Detect which cell encompasses the target text, then output its (X, Y) center coordinate. 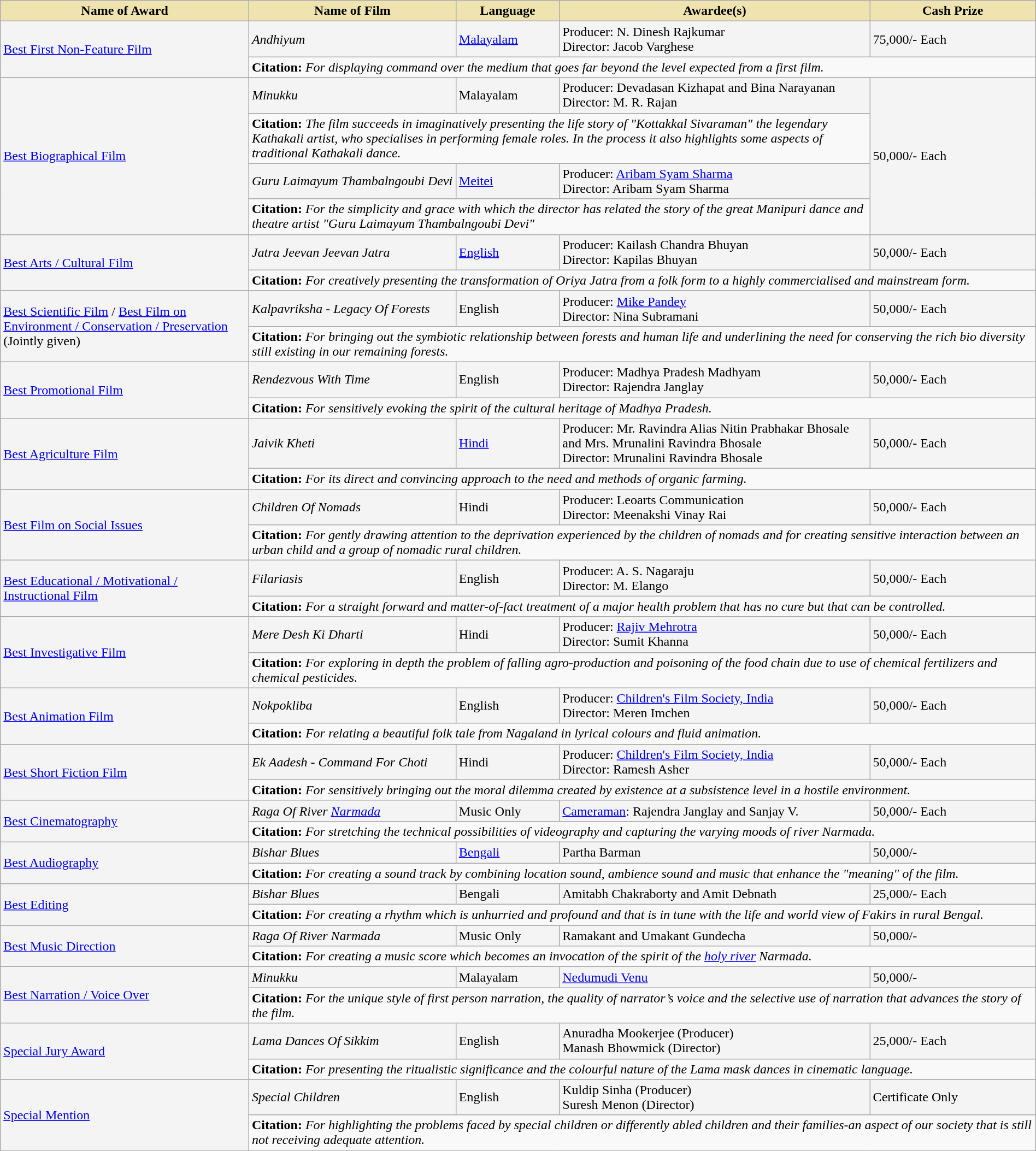
Producer: N. Dinesh RajkumarDirector: Jacob Varghese (715, 39)
Anuradha Mookerjee (Producer)Manash Bhowmick (Director) (715, 1041)
Filariasis (352, 578)
Cameraman: Rajendra Janglay and Sanjay V. (715, 811)
Best Music Direction (125, 946)
Nokpokliba (352, 706)
Best Film on Social Issues (125, 525)
Producer: Madhya Pradesh MadhyamDirector: Rajendra Janglay (715, 379)
Producer: Mike PandeyDirector: Nina Subramani (715, 308)
Certificate Only (953, 1097)
Best Biographical Film (125, 156)
Best Short Fiction Film (125, 772)
Best Cinematography (125, 821)
Awardee(s) (715, 11)
Citation: For creating a music score which becomes an invocation of the spirit of the holy river Narmada. (642, 957)
Kalpavriksha - Legacy Of Forests (352, 308)
Best First Non-Feature Film (125, 49)
Guru Laimayum Thambalngoubi Devi (352, 181)
Best Narration / Voice Over (125, 995)
Best Editing (125, 905)
Special Jury Award (125, 1051)
Andhiyum (352, 39)
Lama Dances Of Sikkim (352, 1041)
Producer: Children's Film Society, IndiaDirector: Meren Imchen (715, 706)
Jaivik Kheti (352, 444)
Best Investigative Film (125, 652)
75,000/- Each (953, 39)
Citation: For sensitively bringing out the moral dilemma created by existence at a subsistence level in a hostile environment. (642, 790)
Kuldip Sinha (Producer)Suresh Menon (Director) (715, 1097)
Best Educational / Motivational / Instructional Film (125, 589)
Ramakant and Umakant Gundecha (715, 936)
Best Audiography (125, 863)
Name of Film (352, 11)
Producer: Mr. Ravindra Alias Nitin Prabhakar Bhosale and Mrs. Mrunalini Ravindra BhosaleDirector: Mrunalini Ravindra Bhosale (715, 444)
Citation: For a straight forward and matter-of-fact treatment of a major health problem that has no cure but that can be controlled. (642, 606)
Citation: For sensitively evoking the spirit of the cultural heritage of Madhya Pradesh. (642, 408)
Ek Aadesh - Command For Choti (352, 762)
Citation: For stretching the technical possibilities of videography and capturing the varying moods of river Narmada. (642, 831)
Partha Barman (715, 852)
Citation: For relating a beautiful folk tale from Nagaland in lyrical colours and fluid animation. (642, 734)
Citation: For presenting the ritualistic significance and the colourful nature of the Lama mask dances in cinematic language. (642, 1069)
Nedumudi Venu (715, 977)
Best Animation Film (125, 716)
Language (507, 11)
Meitei (507, 181)
Jatra Jeevan Jeevan Jatra (352, 252)
Best Arts / Cultural Film (125, 262)
Citation: For creating a sound track by combining location sound, ambience sound and music that enhance the "meaning" of the film. (642, 873)
Citation: For creatively presenting the transformation of Oriya Jatra from a folk form to a highly commercialised and mainstream form. (642, 280)
Citation: For its direct and convincing approach to the need and methods of organic farming. (642, 479)
Producer: Devadasan Kizhapat and Bina NarayananDirector: M. R. Rajan (715, 95)
Mere Desh Ki Dharti (352, 635)
Best Scientific Film / Best Film on Environment / Conservation / Preservation (Jointly given) (125, 326)
Rendezvous With Time (352, 379)
Citation: For displaying command over the medium that goes far beyond the level expected from a first film. (642, 67)
Special Mention (125, 1115)
Best Agriculture Film (125, 454)
Special Children (352, 1097)
Name of Award (125, 11)
Amitabh Chakraborty and Amit Debnath (715, 894)
Citation: For creating a rhythm which is unhurried and profound and that is in tune with the life and world view of Fakirs in rural Bengal. (642, 915)
Producer: Kailash Chandra BhuyanDirector: Kapilas Bhuyan (715, 252)
Producer: Rajiv MehrotraDirector: Sumit Khanna (715, 635)
Producer: Aribam Syam SharmaDirector: Aribam Syam Sharma (715, 181)
Producer: Children's Film Society, IndiaDirector: Ramesh Asher (715, 762)
Cash Prize (953, 11)
Producer: Leoarts CommunicationDirector: Meenakshi Vinay Rai (715, 507)
Children Of Nomads (352, 507)
Best Promotional Film (125, 390)
Producer: A. S. NagarajuDirector: M. Elango (715, 578)
